Determine the (X, Y) coordinate at the center of the cell enclosing the given text.  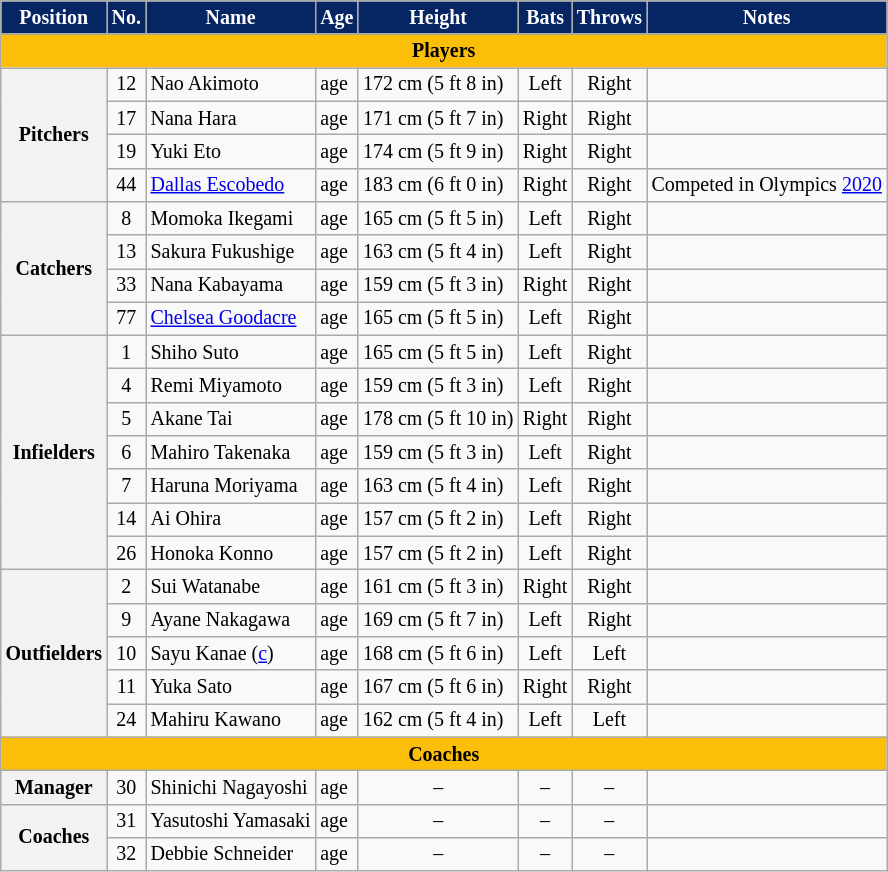
13 (126, 252)
10 (126, 654)
171 cm (5 ft 7 in) (438, 118)
Momoka Ikegami (231, 218)
11 (126, 686)
19 (126, 152)
Nao Akimoto (231, 84)
Nana Hara (231, 118)
161 cm (5 ft 3 in) (438, 586)
No. (126, 18)
2 (126, 586)
Nana Kabayama (231, 286)
Shiho Suto (231, 352)
Sakura Fukushige (231, 252)
Position (54, 18)
33 (126, 286)
5 (126, 420)
Height (438, 18)
Sui Watanabe (231, 586)
Sayu Kanae (c) (231, 654)
167 cm (5 ft 6 in) (438, 686)
30 (126, 788)
Players (444, 52)
Bats (545, 18)
Yasutoshi Yamasaki (231, 820)
Notes (767, 18)
Manager (54, 788)
26 (126, 554)
Akane Tai (231, 420)
17 (126, 118)
Outfielders (54, 654)
24 (126, 720)
Ai Ohira (231, 520)
1 (126, 352)
183 cm (6 ft 0 in) (438, 184)
Age (336, 18)
Competed in Olympics 2020 (767, 184)
Ayane Nakagawa (231, 620)
9 (126, 620)
Pitchers (54, 135)
Mahiru Kawano (231, 720)
178 cm (5 ft 10 in) (438, 420)
32 (126, 854)
Mahiro Takenaka (231, 452)
169 cm (5 ft 7 in) (438, 620)
12 (126, 84)
77 (126, 318)
168 cm (5 ft 6 in) (438, 654)
14 (126, 520)
6 (126, 452)
31 (126, 820)
4 (126, 386)
Yuka Sato (231, 686)
Honoka Konno (231, 554)
174 cm (5 ft 9 in) (438, 152)
162 cm (5 ft 4 in) (438, 720)
Catchers (54, 269)
Debbie Schneider (231, 854)
8 (126, 218)
Shinichi Nagayoshi (231, 788)
Chelsea Goodacre (231, 318)
Haruna Moriyama (231, 486)
Name (231, 18)
Dallas Escobedo (231, 184)
Yuki Eto (231, 152)
Remi Miyamoto (231, 386)
44 (126, 184)
Throws (610, 18)
Infielders (54, 453)
172 cm (5 ft 8 in) (438, 84)
7 (126, 486)
